Search for the cell housing the specified text and yield its (X, Y) center coordinate. 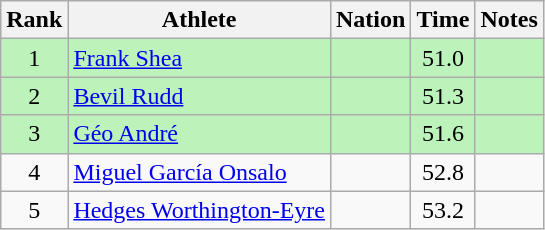
Nation (370, 20)
Notes (509, 20)
4 (34, 172)
Frank Shea (200, 58)
51.6 (443, 134)
1 (34, 58)
52.8 (443, 172)
Athlete (200, 20)
Miguel García Onsalo (200, 172)
2 (34, 96)
Géo André (200, 134)
3 (34, 134)
Hedges Worthington-Eyre (200, 210)
51.0 (443, 58)
51.3 (443, 96)
Time (443, 20)
Rank (34, 20)
53.2 (443, 210)
Bevil Rudd (200, 96)
5 (34, 210)
